Identify which cell holds the provided text, then report its [x, y] central coordinate. 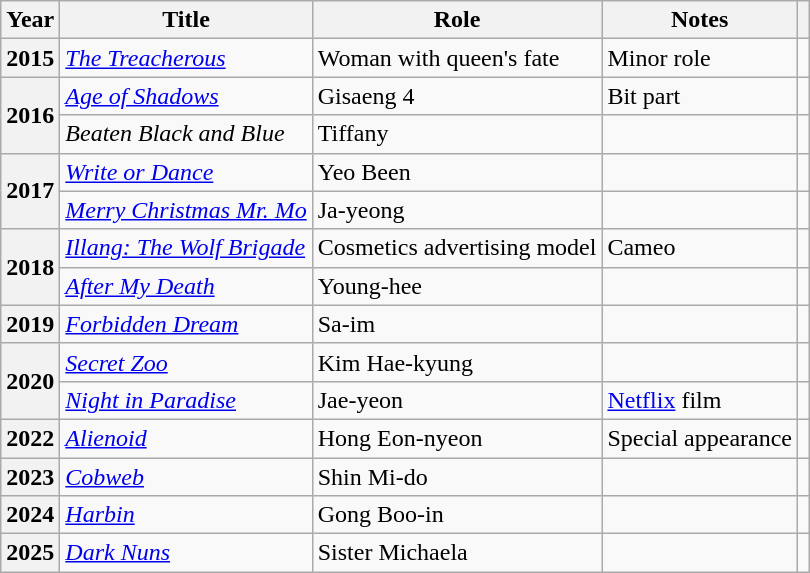
Harbin [186, 515]
Minor role [700, 58]
The Treacherous [186, 58]
Sa-im [457, 324]
Role [457, 20]
Cobweb [186, 477]
Year [30, 20]
2024 [30, 515]
Woman with queen's fate [457, 58]
Sister Michaela [457, 553]
After My Death [186, 286]
Gisaeng 4 [457, 96]
2022 [30, 438]
Tiffany [457, 134]
Title [186, 20]
Illang: The Wolf Brigade [186, 248]
Bit part [700, 96]
Yeo Been [457, 172]
2018 [30, 267]
2023 [30, 477]
2020 [30, 381]
Dark Nuns [186, 553]
2025 [30, 553]
Gong Boo-in [457, 515]
Young-hee [457, 286]
Jae-yeon [457, 400]
2019 [30, 324]
Cameo [700, 248]
Kim Hae-kyung [457, 362]
Hong Eon-nyeon [457, 438]
Merry Christmas Mr. Mo [186, 210]
Alienoid [186, 438]
2016 [30, 115]
Netflix film [700, 400]
Notes [700, 20]
Secret Zoo [186, 362]
Cosmetics advertising model [457, 248]
Write or Dance [186, 172]
Special appearance [700, 438]
Shin Mi-do [457, 477]
Beaten Black and Blue [186, 134]
Night in Paradise [186, 400]
Age of Shadows [186, 96]
2015 [30, 58]
Ja-yeong [457, 210]
2017 [30, 191]
Forbidden Dream [186, 324]
